Return the [x, y] coordinate for the center point of the cell that contains the specified text.  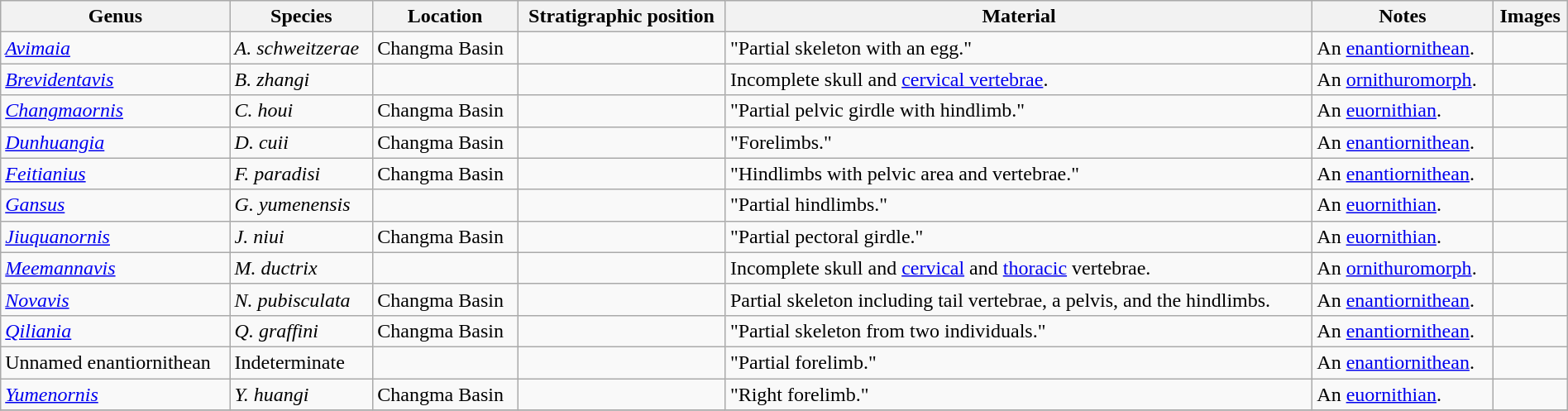
Jiuquanornis [116, 237]
Stratigraphic position [622, 17]
Gansus [116, 205]
Location [445, 17]
Unnamed enantiornithean [116, 362]
Genus [116, 17]
"Partial hindlimbs." [1019, 205]
"Partial skeleton from two individuals." [1019, 331]
Dunhuangia [116, 142]
B. zhangi [301, 79]
Images [1530, 17]
Indeterminate [301, 362]
Y. huangi [301, 394]
F. paradisi [301, 174]
Species [301, 17]
Material [1019, 17]
N. pubisculata [301, 299]
G. yumenensis [301, 205]
Incomplete skull and cervical and thoracic vertebrae. [1019, 268]
D. cuii [301, 142]
"Partial skeleton with an egg." [1019, 48]
J. niui [301, 237]
Novavis [116, 299]
"Partial pelvic girdle with hindlimb." [1019, 111]
Feitianius [116, 174]
C. houi [301, 111]
"Partial pectoral girdle." [1019, 237]
Brevidentavis [116, 79]
"Partial forelimb." [1019, 362]
Avimaia [116, 48]
"Right forelimb." [1019, 394]
A. schweitzerae [301, 48]
"Hindlimbs with pelvic area and vertebrae." [1019, 174]
Q. graffini [301, 331]
"Forelimbs." [1019, 142]
Qiliania [116, 331]
Yumenornis [116, 394]
Meemannavis [116, 268]
Changmaornis [116, 111]
Notes [1403, 17]
Partial skeleton including tail vertebrae, a pelvis, and the hindlimbs. [1019, 299]
M. ductrix [301, 268]
Incomplete skull and cervical vertebrae. [1019, 79]
